Return the (x, y) coordinate for the center point of the cell that contains the specified text.  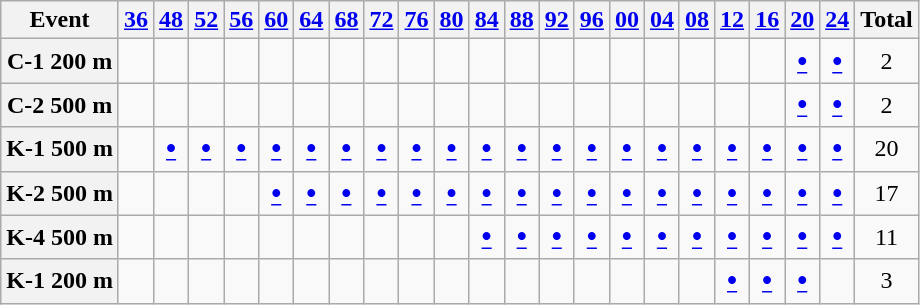
80 (452, 20)
52 (206, 20)
17 (887, 193)
C-2 500 m (60, 105)
92 (556, 20)
84 (486, 20)
K-4 500 m (60, 237)
K-1 200 m (60, 281)
64 (312, 20)
Total (887, 20)
04 (662, 20)
48 (172, 20)
60 (276, 20)
12 (732, 20)
88 (522, 20)
Event (60, 20)
24 (838, 20)
36 (136, 20)
96 (592, 20)
11 (887, 237)
K-1 500 m (60, 149)
3 (887, 281)
68 (346, 20)
56 (242, 20)
00 (626, 20)
72 (382, 20)
76 (416, 20)
08 (696, 20)
16 (768, 20)
K-2 500 m (60, 193)
C-1 200 m (60, 61)
